Extract the [X, Y] coordinate from the center of the cell holding the provided text.  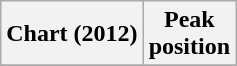
Chart (2012) [72, 34]
Peakposition [189, 34]
